Output the [x, y] coordinate of the center of the cell containing the given text.  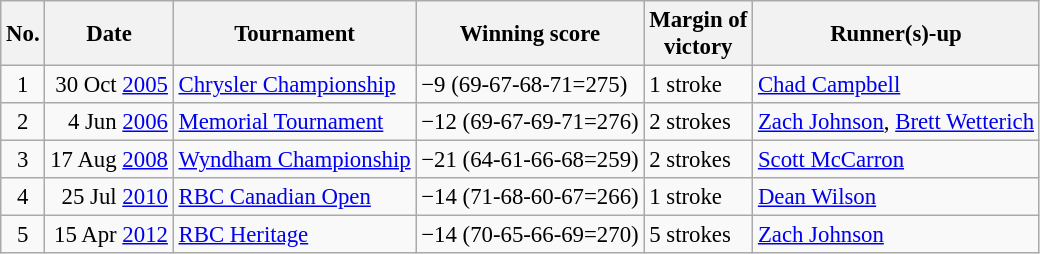
Memorial Tournament [294, 122]
Chrysler Championship [294, 85]
RBC Canadian Open [294, 197]
−9 (69-67-68-71=275) [530, 85]
2 [23, 122]
4 Jun 2006 [109, 122]
30 Oct 2005 [109, 85]
5 [23, 235]
15 Apr 2012 [109, 235]
Wyndham Championship [294, 160]
Date [109, 34]
−14 (70-65-66-69=270) [530, 235]
Dean Wilson [896, 197]
−12 (69-67-69-71=276) [530, 122]
No. [23, 34]
5 strokes [698, 235]
3 [23, 160]
Zach Johnson [896, 235]
−14 (71-68-60-67=266) [530, 197]
RBC Heritage [294, 235]
−21 (64-61-66-68=259) [530, 160]
Runner(s)-up [896, 34]
Zach Johnson, Brett Wetterich [896, 122]
Winning score [530, 34]
4 [23, 197]
Margin ofvictory [698, 34]
Tournament [294, 34]
17 Aug 2008 [109, 160]
25 Jul 2010 [109, 197]
Chad Campbell [896, 85]
Scott McCarron [896, 160]
1 [23, 85]
